Return the [X, Y] coordinate for the center point of the cell that contains the specified text.  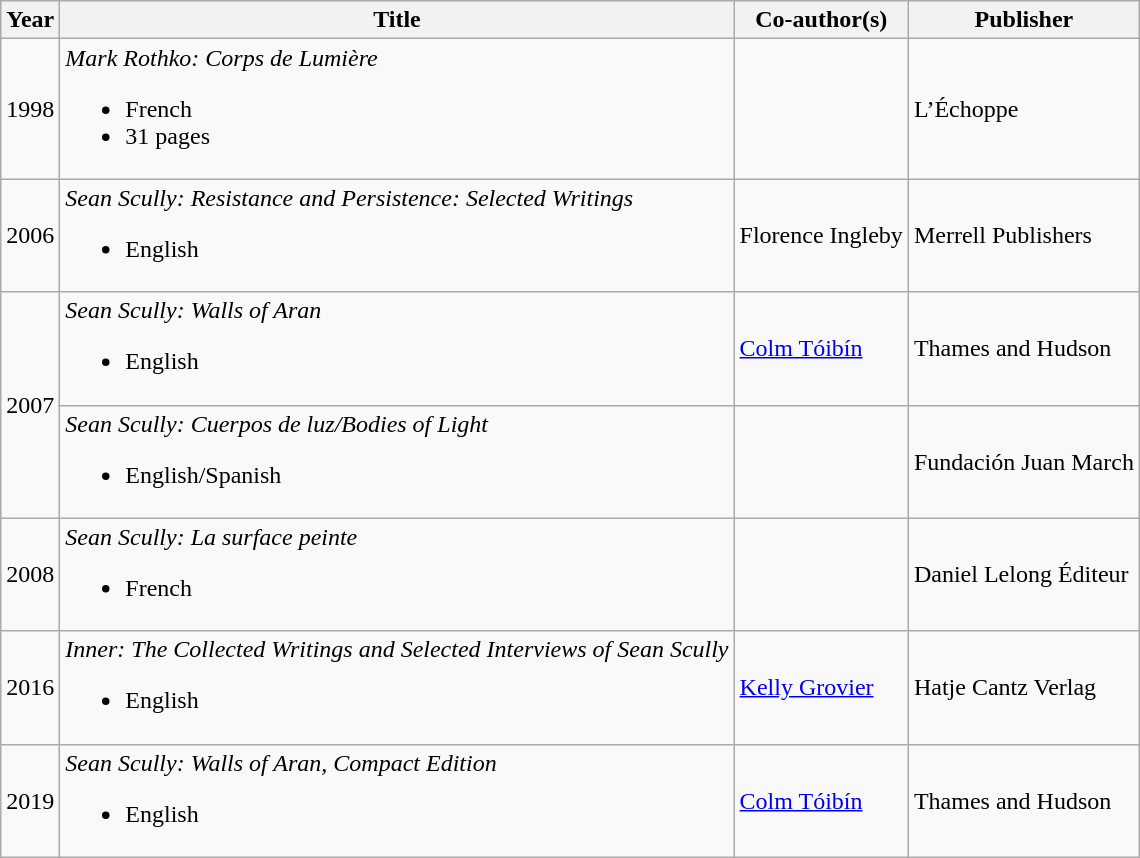
2016 [30, 688]
Sean Scully: La surface peinteFrench [397, 574]
Sean Scully: Walls of Aran, Compact EditionEnglish [397, 800]
Sean Scully: Cuerpos de luz/Bodies of LightEnglish/Spanish [397, 462]
2007 [30, 405]
Sean Scully: Walls of AranEnglish [397, 348]
Year [30, 20]
Publisher [1024, 20]
Merrell Publishers [1024, 236]
Hatje Cantz Verlag [1024, 688]
Fundación Juan March [1024, 462]
Co-author(s) [821, 20]
Kelly Grovier [821, 688]
2008 [30, 574]
Sean Scully: Resistance and Persistence: Selected WritingsEnglish [397, 236]
L’Échoppe [1024, 109]
Title [397, 20]
Mark Rothko: Corps de LumièreFrench31 pages [397, 109]
Florence Ingleby [821, 236]
1998 [30, 109]
2006 [30, 236]
2019 [30, 800]
Inner: The Collected Writings and Selected Interviews of Sean ScullyEnglish [397, 688]
Daniel Lelong Éditeur [1024, 574]
